Provide the [x, y] coordinate of the cell's center where the given text is located.  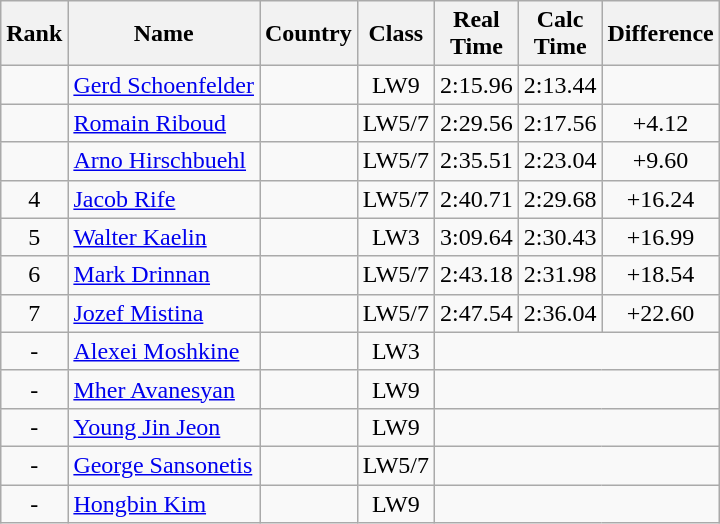
2:31.98 [560, 275]
+9.60 [660, 161]
Alexei Moshkine [164, 351]
2:36.04 [560, 313]
RealTime [477, 34]
Hongbin Kim [164, 503]
2:17.56 [560, 123]
Jacob Rife [164, 199]
Name [164, 34]
6 [34, 275]
+18.54 [660, 275]
Rank [34, 34]
CalcTime [560, 34]
+4.12 [660, 123]
Romain Riboud [164, 123]
Mher Avanesyan [164, 389]
+16.99 [660, 237]
Class [396, 34]
2:40.71 [477, 199]
5 [34, 237]
Arno Hirschbuehl [164, 161]
Walter Kaelin [164, 237]
2:47.54 [477, 313]
George Sansonetis [164, 465]
Difference [660, 34]
3:09.64 [477, 237]
2:23.04 [560, 161]
+16.24 [660, 199]
Young Jin Jeon [164, 427]
2:35.51 [477, 161]
Mark Drinnan [164, 275]
2:30.43 [560, 237]
2:29.68 [560, 199]
+22.60 [660, 313]
2:29.56 [477, 123]
2:43.18 [477, 275]
2:13.44 [560, 85]
Country [309, 34]
7 [34, 313]
Gerd Schoenfelder [164, 85]
4 [34, 199]
Jozef Mistina [164, 313]
2:15.96 [477, 85]
